Identify which cell holds the provided text, then report its (X, Y) central coordinate. 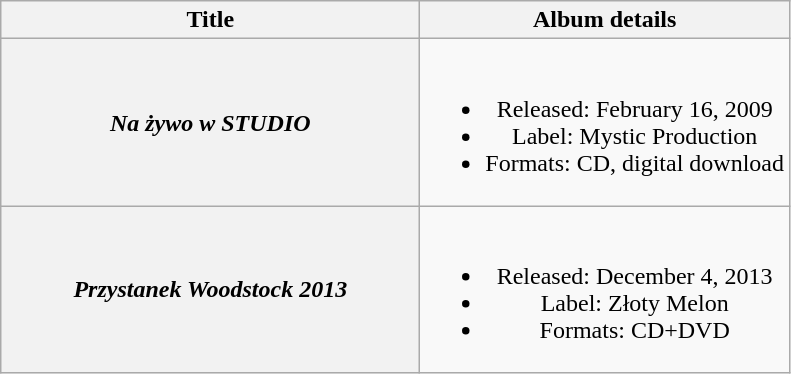
Album details (605, 20)
Released: December 4, 2013Label: Złoty MelonFormats: CD+DVD (605, 290)
Released: February 16, 2009Label: Mystic ProductionFormats: CD, digital download (605, 122)
Title (210, 20)
Przystanek Woodstock 2013 (210, 290)
Na żywo w STUDIO (210, 122)
